Pinpoint the cell where the given text exists, returning its (X, Y) midpoint coordinate. 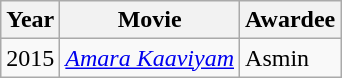
Movie (150, 20)
Year (30, 20)
Asmin (290, 58)
Awardee (290, 20)
2015 (30, 58)
Amara Kaaviyam (150, 58)
